Extract the (X, Y) coordinate from the center of the cell holding the provided text.  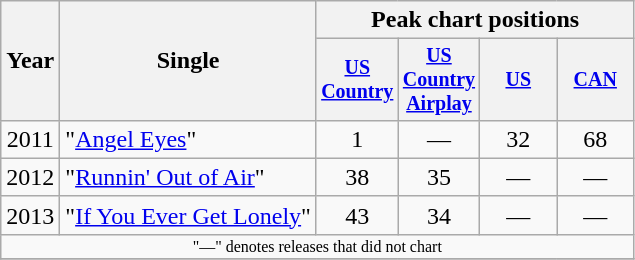
"Angel Eyes" (188, 139)
"—" denotes releases that did not chart (318, 246)
"If You Ever Get Lonely" (188, 215)
68 (596, 139)
35 (439, 177)
Peak chart positions (474, 20)
US Country (357, 80)
43 (357, 215)
CAN (596, 80)
32 (518, 139)
38 (357, 177)
US Country Airplay (439, 80)
2013 (30, 215)
Year (30, 61)
1 (357, 139)
2012 (30, 177)
Single (188, 61)
2011 (30, 139)
"Runnin' Out of Air" (188, 177)
US (518, 80)
34 (439, 215)
